Identify which cell holds the provided text, then report its [x, y] central coordinate. 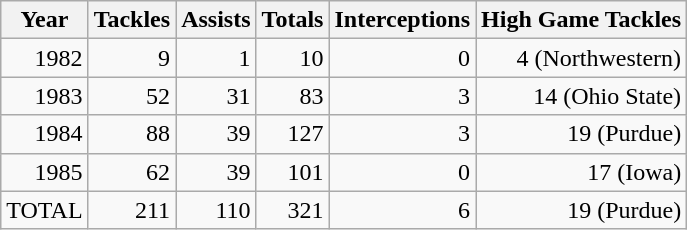
High Game Tackles [582, 20]
9 [132, 58]
Interceptions [402, 20]
31 [216, 96]
88 [132, 134]
17 (Iowa) [582, 172]
1984 [44, 134]
Totals [292, 20]
1983 [44, 96]
6 [402, 210]
101 [292, 172]
1 [216, 58]
TOTAL [44, 210]
52 [132, 96]
211 [132, 210]
321 [292, 210]
1985 [44, 172]
Tackles [132, 20]
110 [216, 210]
4 (Northwestern) [582, 58]
14 (Ohio State) [582, 96]
10 [292, 58]
83 [292, 96]
Year [44, 20]
62 [132, 172]
Assists [216, 20]
127 [292, 134]
1982 [44, 58]
